From the cell containing the given text, extract its center point as (x, y) coordinate. 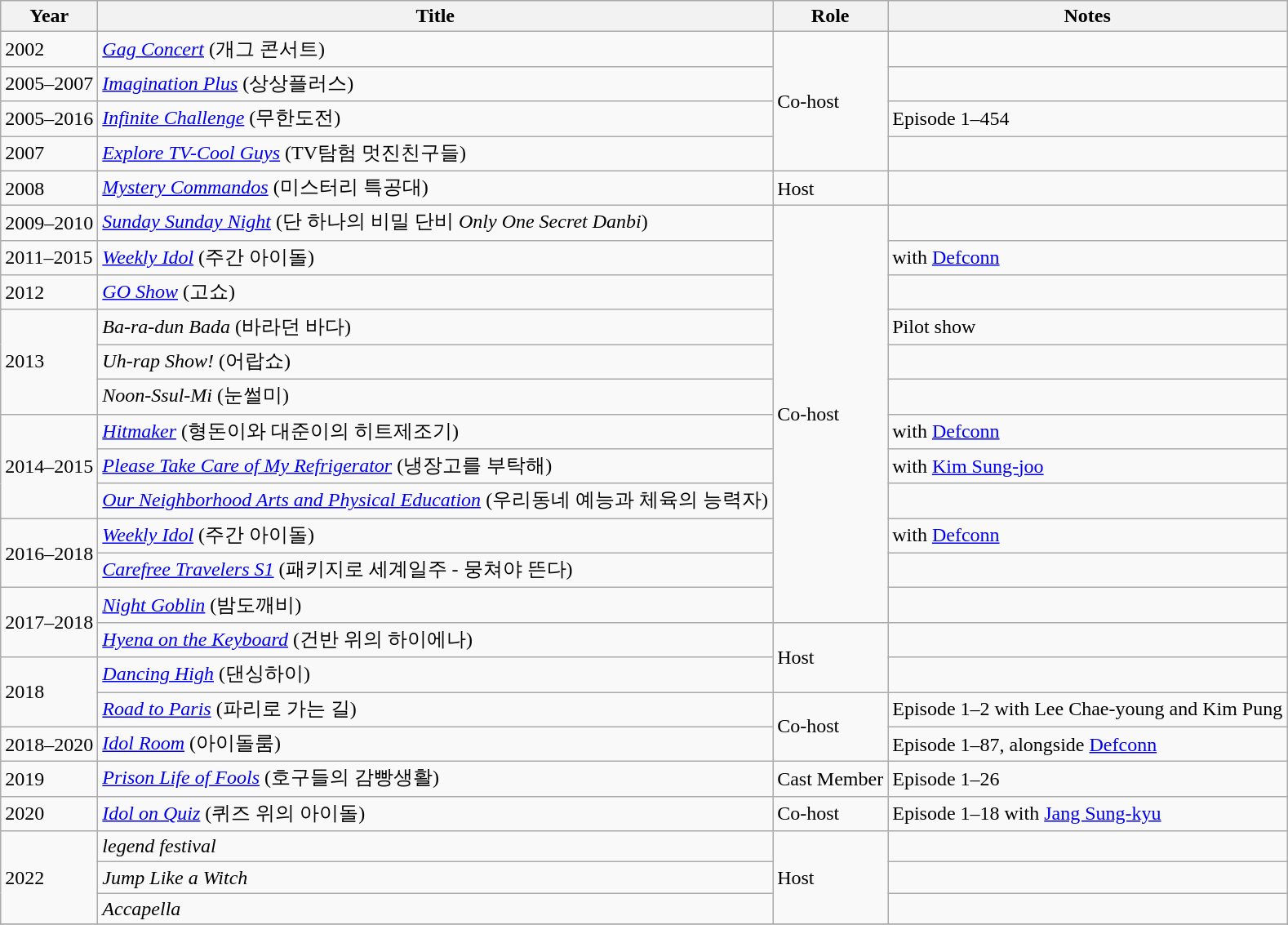
Role (831, 16)
2016–2018 (49, 554)
2005–2016 (49, 119)
Cast Member (831, 779)
Accapella (436, 909)
Idol on Quiz (퀴즈 위의 아이돌) (436, 813)
2018 (49, 692)
Episode 1–18 with Jang Sung-kyu (1087, 813)
2002 (49, 49)
2020 (49, 813)
Hyena on the Keyboard (건반 위의 하이에나) (436, 640)
Notes (1087, 16)
legend festival (436, 847)
2009–2010 (49, 224)
Dancing High (댄싱하이) (436, 674)
Year (49, 16)
2017–2018 (49, 622)
2007 (49, 153)
Hitmaker (형돈이와 대준이의 히트제조기) (436, 431)
Carefree Travelers S1 (패키지로 세계일주 - 뭉쳐야 뜬다) (436, 570)
2005–2007 (49, 83)
with Kim Sung-joo (1087, 467)
Night Goblin (밤도깨비) (436, 606)
Idol Room (아이돌룸) (436, 745)
2014–2015 (49, 466)
Ba-ra-dun Bada (바라던 바다) (436, 327)
Title (436, 16)
Imagination Plus (상상플러스) (436, 83)
2019 (49, 779)
Pilot show (1087, 327)
Gag Concert (개그 콘서트) (436, 49)
Explore TV-Cool Guys (TV탐험 멋진친구들) (436, 153)
2008 (49, 188)
GO Show (고쇼) (436, 292)
2012 (49, 292)
Jump Like a Witch (436, 878)
Our Neighborhood Arts and Physical Education (우리동네 예능과 체육의 능력자) (436, 501)
Mystery Commandos (미스터리 특공대) (436, 188)
Prison Life of Fools (호구들의 감빵생활) (436, 779)
Noon-Ssul-Mi (눈썰미) (436, 397)
Episode 1–87, alongside Defconn (1087, 745)
Episode 1–2 with Lee Chae-young and Kim Pung (1087, 710)
Episode 1–26 (1087, 779)
2013 (49, 362)
Infinite Challenge (무한도전) (436, 119)
2011–2015 (49, 258)
2018–2020 (49, 745)
Episode 1–454 (1087, 119)
Road to Paris (파리로 가는 길) (436, 710)
Please Take Care of My Refrigerator (냉장고를 부탁해) (436, 467)
2022 (49, 878)
Sunday Sunday Night (단 하나의 비밀 단비 Only One Secret Danbi) (436, 224)
Uh-rap Show! (어랍쇼) (436, 362)
